Locate the cell with the specified text and output its [X, Y] center coordinate. 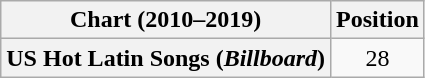
Chart (2010–2019) [166, 20]
28 [378, 58]
US Hot Latin Songs (Billboard) [166, 58]
Position [378, 20]
